Locate the cell with the specified text and output its (X, Y) center coordinate. 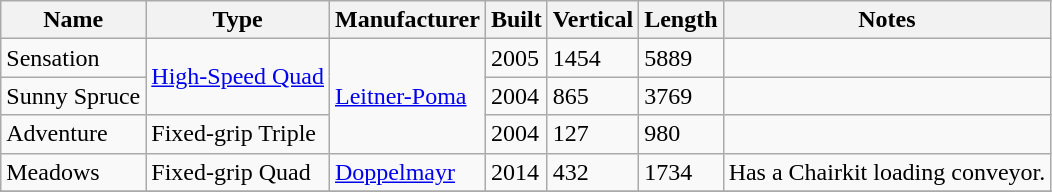
2014 (516, 172)
High-Speed Quad (238, 77)
Name (74, 20)
Vertical (592, 20)
Fixed-grip Triple (238, 134)
Type (238, 20)
432 (592, 172)
Adventure (74, 134)
Notes (887, 20)
Manufacturer (408, 20)
Fixed-grip Quad (238, 172)
980 (681, 134)
Sensation (74, 58)
2005 (516, 58)
1454 (592, 58)
Has a Chairkit loading conveyor. (887, 172)
Built (516, 20)
Leitner-Poma (408, 96)
5889 (681, 58)
127 (592, 134)
1734 (681, 172)
865 (592, 96)
Sunny Spruce (74, 96)
Meadows (74, 172)
3769 (681, 96)
Length (681, 20)
Doppelmayr (408, 172)
